From the cell containing the given text, extract its center point as (X, Y) coordinate. 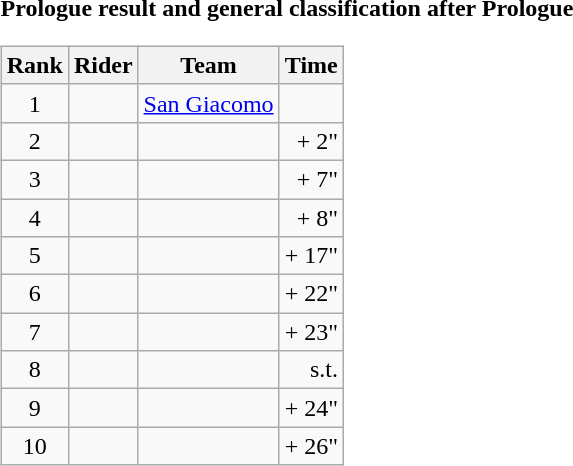
6 (34, 294)
s.t. (311, 370)
9 (34, 408)
7 (34, 332)
4 (34, 217)
+ 2" (311, 141)
Time (311, 65)
10 (34, 446)
+ 26" (311, 446)
8 (34, 370)
+ 7" (311, 179)
San Giacomo (208, 103)
Rider (103, 65)
Team (208, 65)
+ 8" (311, 217)
+ 22" (311, 294)
+ 17" (311, 256)
Rank (34, 65)
5 (34, 256)
3 (34, 179)
2 (34, 141)
+ 24" (311, 408)
1 (34, 103)
+ 23" (311, 332)
